Pinpoint the cell where the given text exists, returning its (x, y) midpoint coordinate. 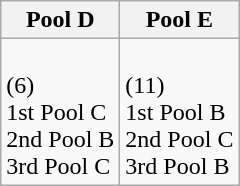
Pool D (60, 20)
(6) 1st Pool C 2nd Pool B 3rd Pool C (60, 112)
(11) 1st Pool B 2nd Pool C 3rd Pool B (180, 112)
Pool E (180, 20)
